Capture the cell that displays the provided text and extract its [X, Y] central coordinate. 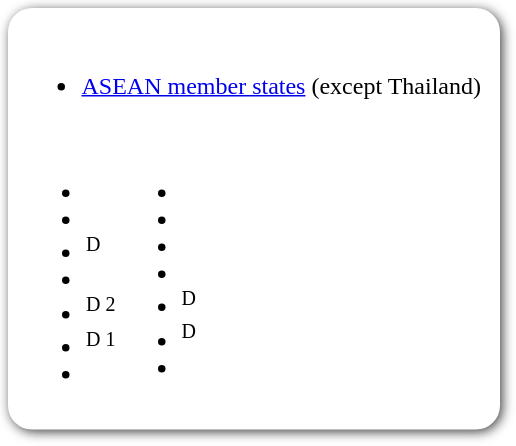
DD [158, 269]
DD 2D 1 [70, 269]
ASEAN member states (except Thailand) DD 2D 1 DD [251, 218]
